Scan for the cell matching the given text and deliver its (x, y) coordinate at center. 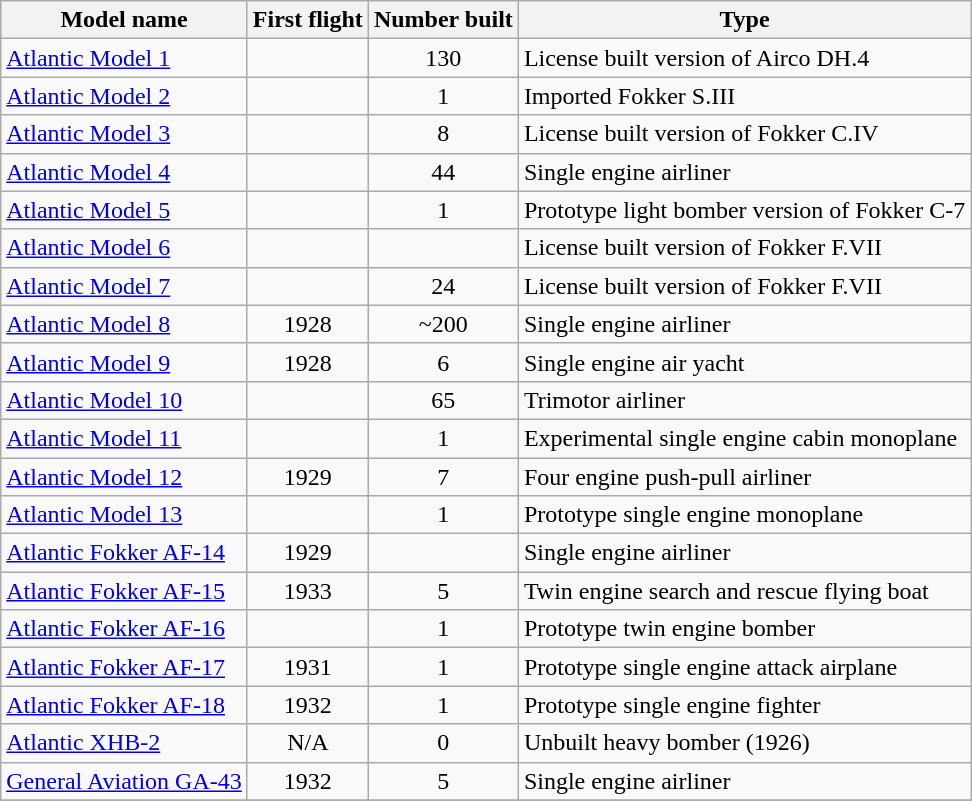
N/A (308, 743)
1931 (308, 667)
Experimental single engine cabin monoplane (744, 438)
Atlantic Model 6 (124, 248)
1933 (308, 591)
Atlantic Model 10 (124, 400)
Atlantic Model 2 (124, 96)
Atlantic Model 11 (124, 438)
Prototype single engine attack airplane (744, 667)
Atlantic Fokker AF-15 (124, 591)
First flight (308, 20)
Twin engine search and rescue flying boat (744, 591)
Model name (124, 20)
Atlantic XHB-2 (124, 743)
Prototype light bomber version of Fokker C-7 (744, 210)
0 (443, 743)
License built version of Fokker C.IV (744, 134)
Atlantic Model 5 (124, 210)
Type (744, 20)
Single engine air yacht (744, 362)
Atlantic Model 3 (124, 134)
Atlantic Model 13 (124, 515)
24 (443, 286)
Four engine push-pull airliner (744, 477)
Atlantic Model 12 (124, 477)
~200 (443, 324)
130 (443, 58)
Prototype single engine monoplane (744, 515)
8 (443, 134)
License built version of Airco DH.4 (744, 58)
Atlantic Fokker AF-18 (124, 705)
Unbuilt heavy bomber (1926) (744, 743)
Atlantic Model 1 (124, 58)
Atlantic Model 9 (124, 362)
Imported Fokker S.III (744, 96)
Prototype single engine fighter (744, 705)
Prototype twin engine bomber (744, 629)
Atlantic Fokker AF-16 (124, 629)
44 (443, 172)
Atlantic Fokker AF-17 (124, 667)
Atlantic Model 7 (124, 286)
General Aviation GA-43 (124, 781)
Number built (443, 20)
Atlantic Model 4 (124, 172)
Trimotor airliner (744, 400)
7 (443, 477)
6 (443, 362)
65 (443, 400)
Atlantic Fokker AF-14 (124, 553)
Atlantic Model 8 (124, 324)
